For the text-containing cell, return its midpoint in [x, y] coordinate format. 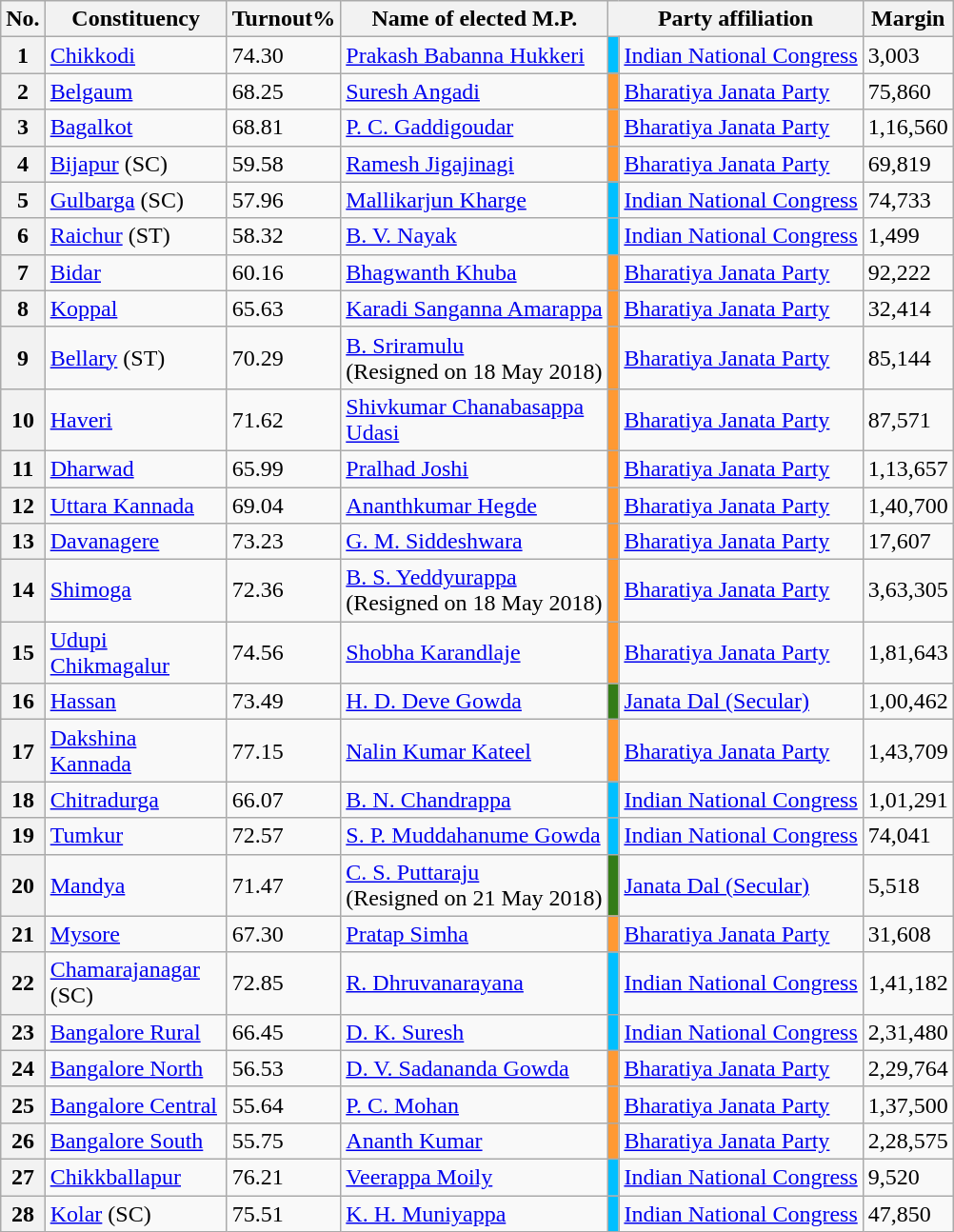
60.16 [284, 272]
B. S. Yeddyurappa(Resigned on 18 May 2018) [474, 590]
Bellary (ST) [135, 358]
Ananth Kumar [474, 1141]
74,041 [908, 836]
B. Sriramulu(Resigned on 18 May 2018) [474, 358]
23 [23, 1032]
Kolar (SC) [135, 1214]
Bagalkot [135, 128]
Chamarajanagar (SC) [135, 983]
6 [23, 236]
16 [23, 702]
3,63,305 [908, 590]
24 [23, 1068]
1,01,291 [908, 800]
68.81 [284, 128]
75.51 [284, 1214]
31,608 [908, 934]
Ananthkumar Hegde [474, 506]
Constituency [135, 19]
74.30 [284, 55]
B. V. Nayak [474, 236]
85,144 [908, 358]
Suresh Angadi [474, 91]
19 [23, 836]
Margin [908, 19]
1,13,657 [908, 468]
7 [23, 272]
Name of elected M.P. [474, 19]
Ramesh Jigajinagi [474, 164]
Shivkumar Chanabasappa Udasi [474, 419]
69,819 [908, 164]
Bijapur (SC) [135, 164]
70.29 [284, 358]
Koppal [135, 308]
S. P. Muddahanume Gowda [474, 836]
73.23 [284, 542]
Pratap Simha [474, 934]
1,43,709 [908, 750]
Chikkballapur [135, 1177]
1,499 [908, 236]
66.07 [284, 800]
Uttara Kannada [135, 506]
3 [23, 128]
3,003 [908, 55]
57.96 [284, 200]
27 [23, 1177]
8 [23, 308]
K. H. Muniyappa [474, 1214]
55.64 [284, 1104]
1,00,462 [908, 702]
P. C. Mohan [474, 1104]
17,607 [908, 542]
66.45 [284, 1032]
68.25 [284, 91]
Bhagwanth Khuba [474, 272]
1,40,700 [908, 506]
11 [23, 468]
Mysore [135, 934]
D. V. Sadananda Gowda [474, 1068]
Nalin Kumar Kateel [474, 750]
Mandya [135, 885]
Party affiliation [735, 19]
71.62 [284, 419]
Prakash Babanna Hukkeri [474, 55]
21 [23, 934]
2,28,575 [908, 1141]
5,518 [908, 885]
9,520 [908, 1177]
92,222 [908, 272]
76.21 [284, 1177]
Bangalore Rural [135, 1032]
32,414 [908, 308]
58.32 [284, 236]
71.47 [284, 885]
B. N. Chandrappa [474, 800]
Mallikarjun Kharge [474, 200]
Veerappa Moily [474, 1177]
Shimoga [135, 590]
77.15 [284, 750]
72.36 [284, 590]
Tumkur [135, 836]
C. S. Puttaraju(Resigned on 21 May 2018) [474, 885]
Shobha Karandlaje [474, 653]
10 [23, 419]
Davanagere [135, 542]
Dharwad [135, 468]
69.04 [284, 506]
Hassan [135, 702]
74,733 [908, 200]
No. [23, 19]
P. C. Gaddigoudar [474, 128]
73.49 [284, 702]
1 [23, 55]
14 [23, 590]
59.58 [284, 164]
R. Dhruvanarayana [474, 983]
12 [23, 506]
Bangalore North [135, 1068]
75,860 [908, 91]
74.56 [284, 653]
2,29,764 [908, 1068]
72.85 [284, 983]
65.63 [284, 308]
Gulbarga (SC) [135, 200]
Belgaum [135, 91]
1,41,182 [908, 983]
55.75 [284, 1141]
4 [23, 164]
87,571 [908, 419]
1,81,643 [908, 653]
Haveri [135, 419]
Bangalore South [135, 1141]
G. M. Siddeshwara [474, 542]
17 [23, 750]
2 [23, 91]
D. K. Suresh [474, 1032]
26 [23, 1141]
47,850 [908, 1214]
Karadi Sanganna Amarappa [474, 308]
18 [23, 800]
56.53 [284, 1068]
22 [23, 983]
1,16,560 [908, 128]
72.57 [284, 836]
28 [23, 1214]
13 [23, 542]
Chitradurga [135, 800]
2,31,480 [908, 1032]
Udupi Chikmagalur [135, 653]
67.30 [284, 934]
1,37,500 [908, 1104]
9 [23, 358]
Chikkodi [135, 55]
15 [23, 653]
Turnout% [284, 19]
Dakshina Kannada [135, 750]
65.99 [284, 468]
20 [23, 885]
Bidar [135, 272]
Pralhad Joshi [474, 468]
5 [23, 200]
Raichur (ST) [135, 236]
H. D. Deve Gowda [474, 702]
Bangalore Central [135, 1104]
25 [23, 1104]
